For the text-containing cell, return its midpoint in [x, y] coordinate format. 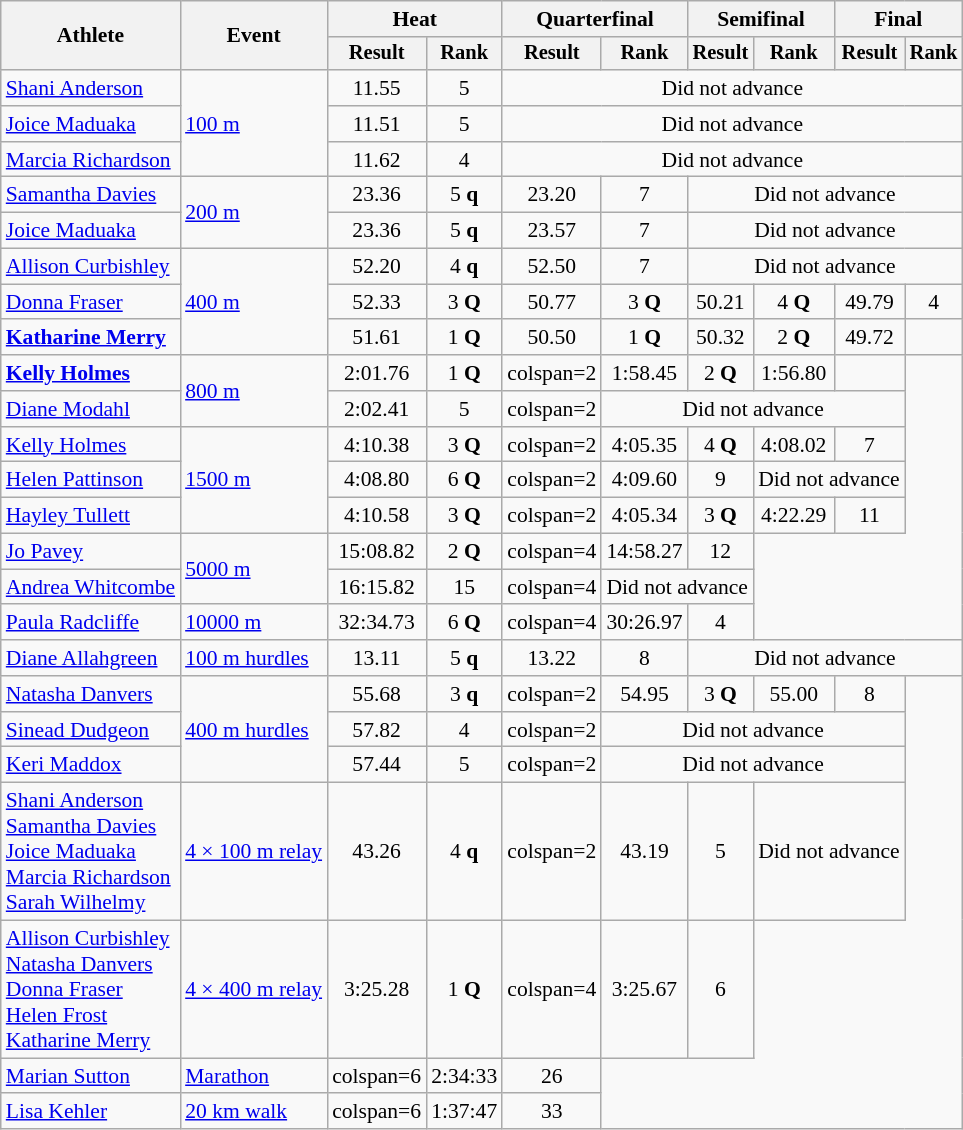
15:08.82 [376, 552]
Marathon [254, 1076]
57.82 [376, 730]
1:56.80 [794, 373]
Semifinal [762, 19]
16:15.82 [376, 587]
54.95 [644, 694]
1:58.45 [644, 373]
4 × 100 m relay [254, 852]
4:08.02 [794, 445]
Katharine Merry [90, 338]
23.57 [552, 231]
Athlete [90, 36]
11.55 [376, 88]
Andrea Whitcombe [90, 587]
200 m [254, 212]
26 [552, 1076]
100 m [254, 124]
55.00 [794, 694]
Jo Pavey [90, 552]
49.72 [869, 338]
Diane Allahgreen [90, 658]
52.20 [376, 267]
4:10.58 [376, 516]
3 q [464, 694]
57.44 [376, 765]
50.50 [552, 338]
Diane Modahl [90, 409]
Natasha Danvers [90, 694]
100 m hurdles [254, 658]
4 × 400 m relay [254, 990]
Allison CurbishleyNatasha DanversDonna FraserHelen FrostKatharine Merry [90, 990]
49.79 [869, 302]
13.11 [376, 658]
Samantha Davies [90, 195]
12 [721, 552]
52.33 [376, 302]
4:10.38 [376, 445]
30:26.97 [644, 623]
51.61 [376, 338]
4:05.35 [644, 445]
6 [721, 990]
Marian Sutton [90, 1076]
5000 m [254, 570]
55.68 [376, 694]
33 [552, 1112]
Marcia Richardson [90, 160]
2:34:33 [464, 1076]
20 km walk [254, 1112]
3:25.67 [644, 990]
400 m [254, 302]
50.77 [552, 302]
43.19 [644, 852]
Hayley Tullett [90, 516]
9 [721, 480]
3:25.28 [376, 990]
13.22 [552, 658]
Lisa Kehler [90, 1112]
Sinead Dudgeon [90, 730]
Final [898, 19]
32:34.73 [376, 623]
43.26 [376, 852]
10000 m [254, 623]
Shani Anderson [90, 88]
1:37:47 [464, 1112]
52.50 [552, 267]
4:08.80 [376, 480]
Shani AndersonSamantha DaviesJoice MaduakaMarcia RichardsonSarah Wilhelmy [90, 852]
Heat [414, 19]
15 [464, 587]
11.62 [376, 160]
2:02.41 [376, 409]
4:22.29 [794, 516]
Quarterfinal [594, 19]
14:58.27 [644, 552]
800 m [254, 390]
Allison Curbishley [90, 267]
50.21 [721, 302]
1500 m [254, 480]
400 m hurdles [254, 730]
23.20 [552, 195]
Paula Radcliffe [90, 623]
2:01.76 [376, 373]
50.32 [721, 338]
4:05.34 [644, 516]
Helen Pattinson [90, 480]
Keri Maddox [90, 765]
Event [254, 36]
11 [869, 516]
11.51 [376, 124]
Donna Fraser [90, 302]
4:09.60 [644, 480]
